Output the [X, Y] coordinate of the center of the cell containing the given text.  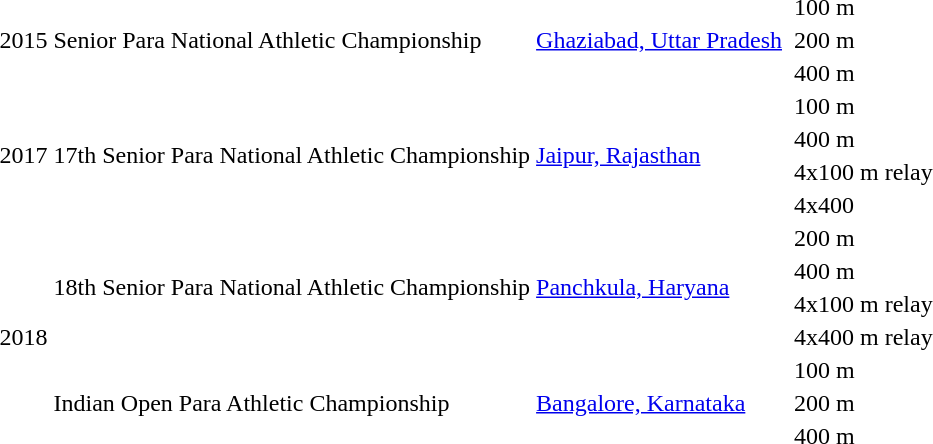
18th Senior Para National Athletic Championship [292, 288]
Jaipur, Rajasthan [660, 156]
17th Senior Para National Athletic Championship [292, 156]
Panchkula, Haryana [660, 288]
